For the text-containing cell, return its midpoint in (X, Y) coordinate format. 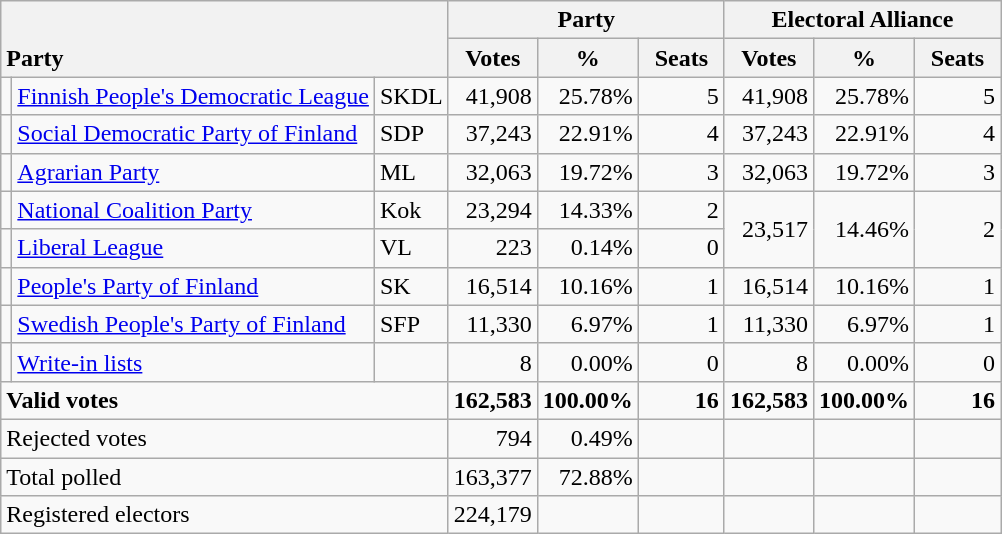
ML (411, 172)
Social Democratic Party of Finland (194, 134)
People's Party of Finland (194, 286)
14.46% (864, 229)
224,179 (492, 515)
0.14% (588, 248)
Liberal League (194, 248)
23,517 (768, 229)
163,377 (492, 477)
Swedish People's Party of Finland (194, 324)
Write-in lists (194, 362)
Kok (411, 210)
SFP (411, 324)
Valid votes (224, 400)
Electoral Alliance (862, 20)
223 (492, 248)
Agrarian Party (194, 172)
72.88% (588, 477)
Registered electors (224, 515)
Total polled (224, 477)
23,294 (492, 210)
14.33% (588, 210)
National Coalition Party (194, 210)
0.49% (588, 438)
VL (411, 248)
SDP (411, 134)
794 (492, 438)
Rejected votes (224, 438)
SK (411, 286)
Finnish People's Democratic League (194, 96)
SKDL (411, 96)
